Scan for the cell matching the given text and deliver its (X, Y) coordinate at center. 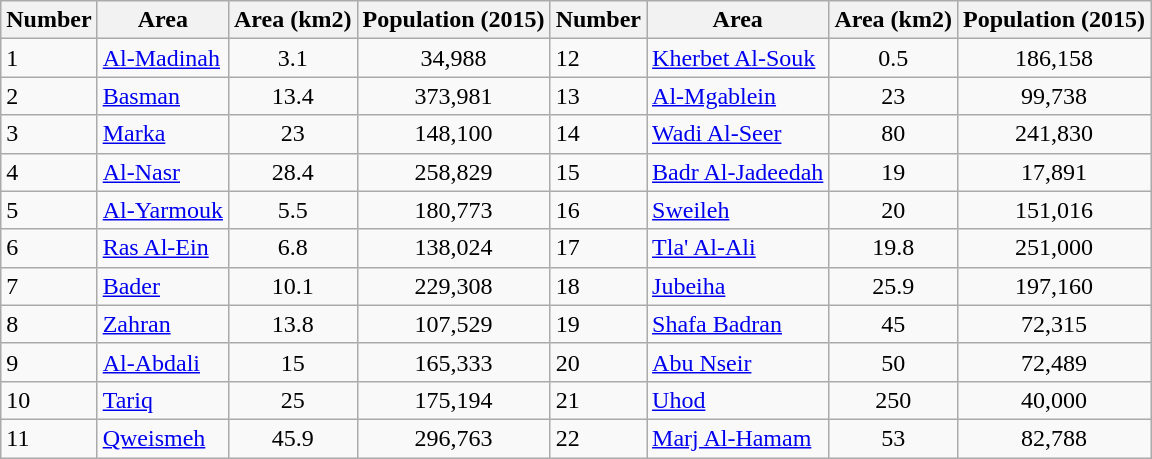
Kherbet Al-Souk (738, 58)
0.5 (894, 58)
Uhod (738, 400)
82,788 (1054, 438)
Tariq (162, 400)
Qweismeh (162, 438)
Al-Yarmouk (162, 210)
4 (49, 172)
11 (49, 438)
Tla' Al-Ali (738, 248)
241,830 (1054, 134)
25.9 (894, 286)
175,194 (454, 400)
34,988 (454, 58)
Jubeiha (738, 286)
17,891 (1054, 172)
10.1 (292, 286)
9 (49, 362)
Ras Al-Ein (162, 248)
Wadi Al-Seer (738, 134)
107,529 (454, 324)
Al-Nasr (162, 172)
50 (894, 362)
21 (598, 400)
19.8 (894, 248)
Al-Abdali (162, 362)
5.5 (292, 210)
Abu Nseir (738, 362)
25 (292, 400)
250 (894, 400)
296,763 (454, 438)
45.9 (292, 438)
22 (598, 438)
7 (49, 286)
Bader (162, 286)
6 (49, 248)
251,000 (1054, 248)
Marka (162, 134)
Al-Madinah (162, 58)
258,829 (454, 172)
12 (598, 58)
13.4 (292, 96)
197,160 (1054, 286)
Marj Al-Hamam (738, 438)
16 (598, 210)
28.4 (292, 172)
186,158 (1054, 58)
80 (894, 134)
72,315 (1054, 324)
3.1 (292, 58)
1 (49, 58)
Basman (162, 96)
8 (49, 324)
Al-Mgablein (738, 96)
14 (598, 134)
Sweileh (738, 210)
Badr Al-Jadeedah (738, 172)
72,489 (1054, 362)
2 (49, 96)
Zahran (162, 324)
13 (598, 96)
45 (894, 324)
180,773 (454, 210)
5 (49, 210)
17 (598, 248)
99,738 (1054, 96)
373,981 (454, 96)
165,333 (454, 362)
138,024 (454, 248)
229,308 (454, 286)
6.8 (292, 248)
3 (49, 134)
151,016 (1054, 210)
18 (598, 286)
53 (894, 438)
40,000 (1054, 400)
13.8 (292, 324)
10 (49, 400)
148,100 (454, 134)
Shafa Badran (738, 324)
